Locate the cell with the specified text and output its (x, y) center coordinate. 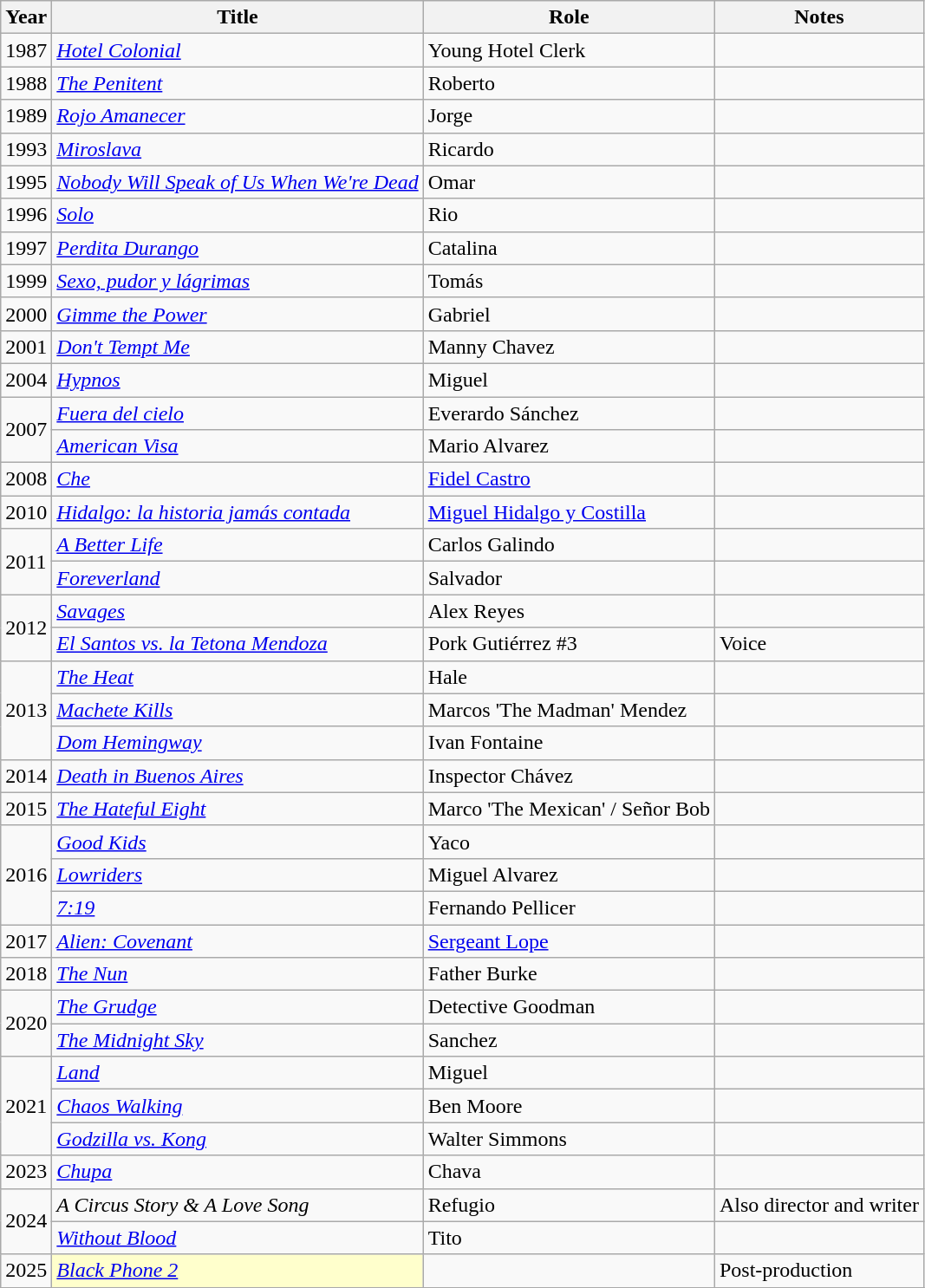
Death in Buenos Aires (238, 776)
Notes (818, 17)
The Grudge (238, 1007)
Roberto (569, 83)
Sergeant Lope (569, 940)
Lowriders (238, 875)
Che (238, 479)
Miroslava (238, 149)
Solo (238, 215)
Detective Goodman (569, 1007)
Salvador (569, 578)
1987 (26, 50)
Gimme the Power (238, 314)
Chava (569, 1172)
Gabriel (569, 314)
Ricardo (569, 149)
Role (569, 17)
The Penitent (238, 83)
1997 (26, 248)
Marco 'The Mexican' / Señor Bob (569, 809)
2010 (26, 512)
Rio (569, 215)
Yaco (569, 842)
2007 (26, 430)
Don't Tempt Me (238, 347)
Manny Chavez (569, 347)
Godzilla vs. Kong (238, 1139)
Year (26, 17)
7:19 (238, 907)
A Circus Story & A Love Song (238, 1205)
Inspector Chávez (569, 776)
Young Hotel Clerk (569, 50)
1993 (26, 149)
2021 (26, 1106)
Land (238, 1073)
Mario Alvarez (569, 446)
Fuera del cielo (238, 413)
Carlos Galindo (569, 545)
Voice (818, 644)
Everardo Sánchez (569, 413)
2023 (26, 1172)
1995 (26, 182)
2017 (26, 940)
1996 (26, 215)
2011 (26, 562)
Savages (238, 611)
The Heat (238, 677)
Black Phone 2 (238, 1271)
Foreverland (238, 578)
Alien: Covenant (238, 940)
Perdita Durango (238, 248)
The Hateful Eight (238, 809)
A Better Life (238, 545)
Hypnos (238, 380)
Nobody Will Speak of Us When We're Dead (238, 182)
Jorge (569, 116)
Chupa (238, 1172)
2000 (26, 314)
The Midnight Sky (238, 1040)
2024 (26, 1221)
Chaos Walking (238, 1106)
American Visa (238, 446)
Tito (569, 1238)
The Nun (238, 974)
Sanchez (569, 1040)
2018 (26, 974)
Miguel Alvarez (569, 875)
2025 (26, 1271)
1988 (26, 83)
Without Blood (238, 1238)
2008 (26, 479)
2004 (26, 380)
Also director and writer (818, 1205)
Ivan Fontaine (569, 743)
Pork Gutiérrez #3 (569, 644)
Omar (569, 182)
Tomás (569, 281)
Refugio (569, 1205)
2001 (26, 347)
Father Burke (569, 974)
Hale (569, 677)
2013 (26, 710)
Sexo, pudor y lágrimas (238, 281)
2015 (26, 809)
Ben Moore (569, 1106)
Marcos 'The Madman' Mendez (569, 710)
Miguel Hidalgo y Costilla (569, 512)
Post-production (818, 1271)
Hotel Colonial (238, 50)
Alex Reyes (569, 611)
1999 (26, 281)
2016 (26, 875)
Machete Kills (238, 710)
Walter Simmons (569, 1139)
2020 (26, 1024)
Hidalgo: la historia jamás contada (238, 512)
Dom Hemingway (238, 743)
Catalina (569, 248)
2014 (26, 776)
1989 (26, 116)
2012 (26, 628)
Fidel Castro (569, 479)
Fernando Pellicer (569, 907)
Good Kids (238, 842)
Rojo Amanecer (238, 116)
El Santos vs. la Tetona Mendoza (238, 644)
Title (238, 17)
